Determine the [x, y] coordinate at the center of the cell enclosing the given text.  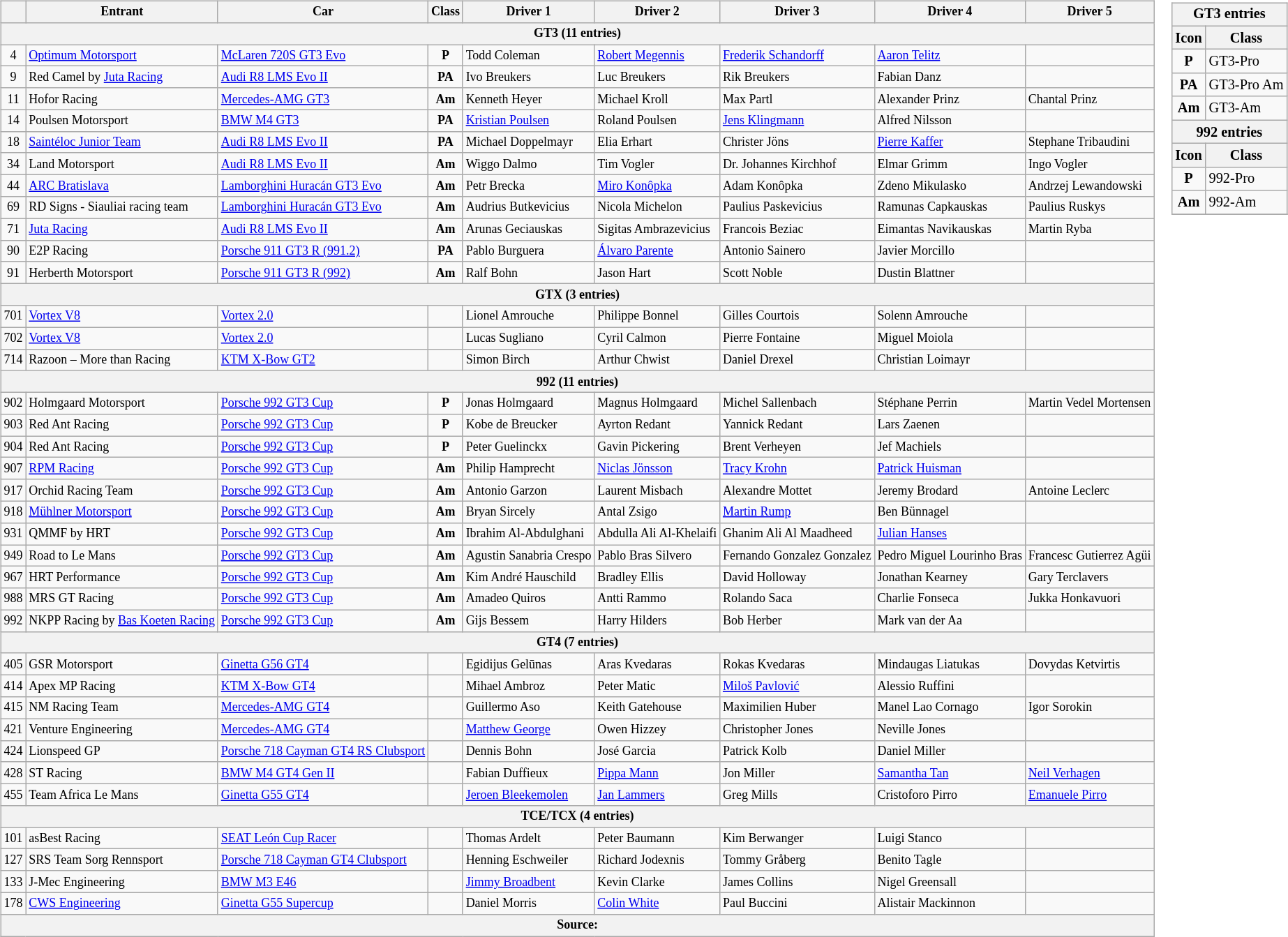
Lars Zaenen [950, 426]
CWS Engineering [122, 903]
Jeremy Brodard [950, 490]
90 [13, 251]
Daniel Morris [529, 903]
Herberth Motorsport [122, 272]
Michael Kroll [657, 99]
Porsche 911 GT3 R (991.2) [322, 251]
428 [13, 773]
Chantal Prinz [1090, 99]
992-Am [1246, 202]
Luc Breukers [657, 77]
Antti Rammo [657, 599]
133 [13, 882]
Rolando Saca [797, 599]
Egidijus Gelūnas [529, 664]
Mühlner Motorsport [122, 512]
Optimum Motorsport [122, 56]
Razoon – More than Racing [122, 360]
Antal Zsigo [657, 512]
Solenn Amrouche [950, 317]
Paulius Ruskys [1090, 208]
Pippa Mann [657, 773]
Dr. Johannes Kirchhof [797, 163]
4 [13, 56]
Charlie Fonseca [950, 599]
Peter Guelinckx [529, 447]
Martin Vedel Mortensen [1090, 403]
Porsche 718 Cayman GT4 Clubsport [322, 860]
415 [13, 707]
Team Africa Le Mans [122, 794]
127 [13, 860]
Simon Birch [529, 360]
Antonio Sainero [797, 251]
Hofor Racing [122, 99]
Igor Sorokin [1090, 707]
Sigitas Ambrazevicius [657, 229]
GT3-Pro [1246, 61]
Jonathan Kearney [950, 578]
Mindaugas Liatukas [950, 664]
Ramunas Capkauskas [950, 208]
Entrant [122, 11]
Nigel Greensall [950, 882]
Neville Jones [950, 730]
Fernando Gonzalez Gonzalez [797, 555]
Nicola Michelon [657, 208]
Matthew George [529, 730]
Driver 3 [797, 11]
Michael Doppelmayr [529, 142]
907 [13, 469]
Wiggo Dalmo [529, 163]
McLaren 720S GT3 Evo [322, 56]
702 [13, 338]
Poulsen Motorsport [122, 120]
TCE/TCX (4 entries) [578, 816]
Audrius Butkevicius [529, 208]
Amadeo Quiros [529, 599]
Robert Megennis [657, 56]
GT3 entries [1229, 15]
Tracy Krohn [797, 469]
931 [13, 533]
Venture Engineering [122, 730]
Stephane Tribaudini [1090, 142]
SRS Team Sorg Rennsport [122, 860]
Yannick Redant [797, 426]
967 [13, 578]
9 [13, 77]
Aaron Telitz [950, 56]
Niclas Jönsson [657, 469]
Driver 5 [1090, 11]
J-Mec Engineering [122, 882]
11 [13, 99]
Kenneth Heyer [529, 99]
Pierre Fontaine [797, 338]
NM Racing Team [122, 707]
Álvaro Parente [657, 251]
Tim Vogler [657, 163]
918 [13, 512]
SEAT León Cup Racer [322, 839]
Ginetta G56 GT4 [322, 664]
E2P Racing [122, 251]
Miloš Pavlović [797, 687]
Kristian Poulsen [529, 120]
Jeroen Bleekemolen [529, 794]
Ghanim Ali Al Maadheed [797, 533]
Philip Hamprecht [529, 469]
992 (11 entries) [578, 381]
Petr Brecka [529, 186]
992 [13, 621]
Mercedes-AMG GT3 [322, 99]
Ivo Breukers [529, 77]
Gijs Bessem [529, 621]
Patrick Huisman [950, 469]
701 [13, 317]
KTM X-Bow GT4 [322, 687]
Daniel Drexel [797, 360]
Javier Morcillo [950, 251]
714 [13, 360]
Fabian Duffieux [529, 773]
Mark van der Aa [950, 621]
917 [13, 490]
Jimmy Broadbent [529, 882]
Richard Jodexnis [657, 860]
Colin White [657, 903]
Kim Berwanger [797, 839]
Saintéloc Junior Team [122, 142]
988 [13, 599]
Thomas Ardelt [529, 839]
Martin Rump [797, 512]
MRS GT Racing [122, 599]
Gilles Courtois [797, 317]
Arunas Geciauskas [529, 229]
Guillermo Aso [529, 707]
Gavin Pickering [657, 447]
ARC Bratislava [122, 186]
QMMF by HRT [122, 533]
NKPP Racing by Bas Koeten Racing [122, 621]
Lucas Sugliano [529, 338]
David Holloway [797, 578]
69 [13, 208]
Driver 1 [529, 11]
Ibrahim Al-Abdulghani [529, 533]
902 [13, 403]
Arthur Chwist [657, 360]
Christopher Jones [797, 730]
Henning Eschweiler [529, 860]
Francesc Gutierrez Agüi [1090, 555]
GTX (3 entries) [578, 294]
Pablo Bras Silvero [657, 555]
José Garcia [657, 751]
Ralf Bohn [529, 272]
424 [13, 751]
Kim André Hauschild [529, 578]
asBest Racing [122, 839]
949 [13, 555]
James Collins [797, 882]
Greg Mills [797, 794]
GT3-Am [1246, 108]
Todd Coleman [529, 56]
101 [13, 839]
Philippe Bonnel [657, 317]
Paulius Paskevicius [797, 208]
Peter Matic [657, 687]
Lionspeed GP [122, 751]
904 [13, 447]
Ginetta G55 Supercup [322, 903]
Jonas Holmgaard [529, 403]
Ingo Vogler [1090, 163]
Gary Terclavers [1090, 578]
Miguel Moiola [950, 338]
Pedro Miguel Lourinho Bras [950, 555]
Daniel Miller [950, 751]
Maximilien Huber [797, 707]
Elmar Grimm [950, 163]
GT4 (7 entries) [578, 642]
RD Signs - Siauliai racing team [122, 208]
Stéphane Perrin [950, 403]
Holmgaard Motorsport [122, 403]
Dennis Bohn [529, 751]
Christer Jöns [797, 142]
Michel Sallenbach [797, 403]
Martin Ryba [1090, 229]
Dovydas Ketvirtis [1090, 664]
Andrzej Lewandowski [1090, 186]
455 [13, 794]
Max Partl [797, 99]
Jens Klingmann [797, 120]
Rokas Kvedaras [797, 664]
Jan Lammers [657, 794]
Frederik Schandorff [797, 56]
GT3 (11 entries) [578, 33]
Bryan Sircely [529, 512]
Bob Herber [797, 621]
Driver 2 [657, 11]
BMW M4 GT3 [322, 120]
Neil Verhagen [1090, 773]
Rik Breukers [797, 77]
Manel Lao Cornago [950, 707]
Jukka Honkavuori [1090, 599]
Alistair Mackinnon [950, 903]
178 [13, 903]
Source: [578, 925]
Luigi Stanco [950, 839]
Ben Bünnagel [950, 512]
Land Motorsport [122, 163]
Keith Gatehouse [657, 707]
Fabian Danz [950, 77]
Christian Loimayr [950, 360]
Paul Buccini [797, 903]
Agustin Sanabria Crespo [529, 555]
GT3-Pro Am [1246, 85]
Elia Erhart [657, 142]
Porsche 911 GT3 R (992) [322, 272]
Patrick Kolb [797, 751]
414 [13, 687]
Aras Kvedaras [657, 664]
Orchid Racing Team [122, 490]
Alexander Prinz [950, 99]
405 [13, 664]
34 [13, 163]
HRT Performance [122, 578]
RPM Racing [122, 469]
Dustin Blattner [950, 272]
Roland Poulsen [657, 120]
Abdulla Ali Al-Khelaifi [657, 533]
44 [13, 186]
Magnus Holmgaard [657, 403]
Car [322, 11]
BMW M3 E46 [322, 882]
Cristoforo Pirro [950, 794]
Mihael Ambroz [529, 687]
992 entries [1229, 132]
Adam Konôpka [797, 186]
ST Racing [122, 773]
992-Pro [1246, 179]
421 [13, 730]
Brent Verheyen [797, 447]
Pierre Kaffer [950, 142]
Jon Miller [797, 773]
Miro Konôpka [657, 186]
Laurent Misbach [657, 490]
18 [13, 142]
Tommy Gråberg [797, 860]
Porsche 718 Cayman GT4 RS Clubsport [322, 751]
Driver 4 [950, 11]
Scott Noble [797, 272]
Samantha Tan [950, 773]
Cyril Calmon [657, 338]
Pablo Burguera [529, 251]
903 [13, 426]
Alexandre Mottet [797, 490]
Antonio Garzon [529, 490]
Red Camel by Juta Racing [122, 77]
91 [13, 272]
GSR Motorsport [122, 664]
14 [13, 120]
Jef Machiels [950, 447]
Ginetta G55 GT4 [322, 794]
Peter Baumann [657, 839]
Alfred Nilsson [950, 120]
Emanuele Pirro [1090, 794]
Kevin Clarke [657, 882]
Bradley Ellis [657, 578]
Kobe de Breucker [529, 426]
Benito Tagle [950, 860]
Owen Hizzey [657, 730]
71 [13, 229]
Ayrton Redant [657, 426]
KTM X-Bow GT2 [322, 360]
Apex MP Racing [122, 687]
Lionel Amrouche [529, 317]
Road to Le Mans [122, 555]
Juta Racing [122, 229]
Francois Beziac [797, 229]
Jason Hart [657, 272]
Antoine Leclerc [1090, 490]
Harry Hilders [657, 621]
Alessio Ruffini [950, 687]
BMW M4 GT4 Gen II [322, 773]
Zdeno Mikulasko [950, 186]
Eimantas Navikauskas [950, 229]
Julian Hanses [950, 533]
